Identify which cell holds the provided text, then report its (X, Y) central coordinate. 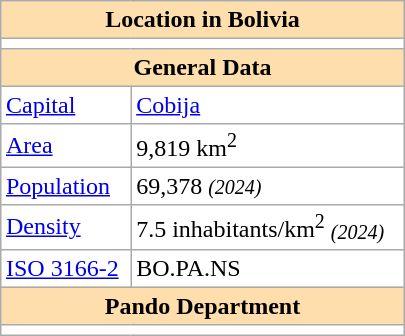
Population (66, 187)
ISO 3166-2 (66, 268)
9,819 km2 (268, 146)
Area (66, 146)
Location in Bolivia (203, 20)
Density (66, 227)
7.5 inhabitants/km2 (2024) (268, 227)
Capital (66, 105)
General Data (203, 68)
Pando Department (203, 306)
Cobija (268, 105)
BO.PA.NS (268, 268)
69,378 (2024) (268, 187)
